Find where the given text appears and provide that cell's center as [x, y] coordinate. 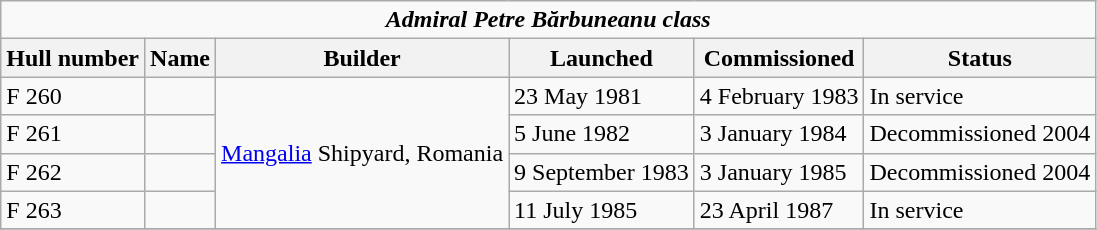
3 January 1985 [779, 172]
23 May 1981 [602, 96]
5 June 1982 [602, 134]
Admiral Petre Bărbuneanu class [548, 20]
Launched [602, 58]
Commissioned [779, 58]
11 July 1985 [602, 210]
3 January 1984 [779, 134]
F 262 [73, 172]
Status [980, 58]
Builder [362, 58]
F 261 [73, 134]
9 September 1983 [602, 172]
Hull number [73, 58]
F 263 [73, 210]
Name [180, 58]
F 260 [73, 96]
23 April 1987 [779, 210]
Mangalia Shipyard, Romania [362, 153]
4 February 1983 [779, 96]
